Identify which cell holds the provided text, then report its [x, y] central coordinate. 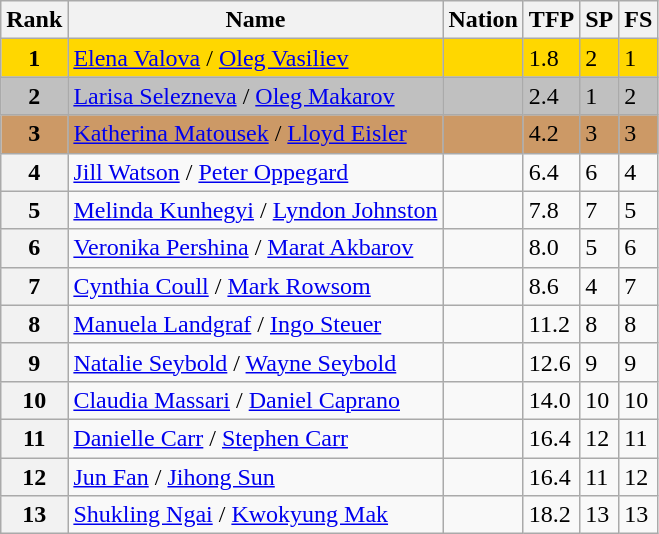
Elena Valova / Oleg Vasiliev [256, 58]
Natalie Seybold / Wayne Seybold [256, 362]
6.4 [551, 172]
Cynthia Coull / Mark Rowsom [256, 286]
18.2 [551, 515]
Katherina Matousek / Lloyd Eisler [256, 134]
Jill Watson / Peter Oppegard [256, 172]
1.8 [551, 58]
Veronika Pershina / Marat Akbarov [256, 248]
4.2 [551, 134]
Larisa Selezneva / Oleg Makarov [256, 96]
FS [638, 20]
Claudia Massari / Daniel Caprano [256, 400]
Rank [34, 20]
8.6 [551, 286]
8.0 [551, 248]
TFP [551, 20]
SP [600, 20]
Jun Fan / Jihong Sun [256, 477]
Nation [483, 20]
2.4 [551, 96]
Manuela Landgraf / Ingo Steuer [256, 324]
Melinda Kunhegyi / Lyndon Johnston [256, 210]
Shukling Ngai / Kwokyung Mak [256, 515]
7.8 [551, 210]
11.2 [551, 324]
14.0 [551, 400]
Danielle Carr / Stephen Carr [256, 438]
Name [256, 20]
12.6 [551, 362]
